Determine the [X, Y] coordinate at the center of the cell enclosing the given text.  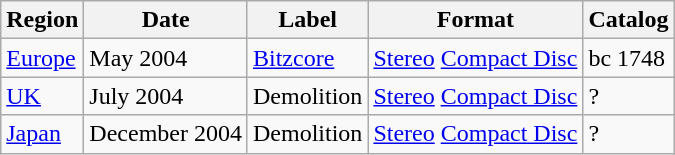
Japan [42, 134]
Format [476, 20]
Region [42, 20]
July 2004 [166, 96]
bc 1748 [628, 58]
Date [166, 20]
May 2004 [166, 58]
Label [307, 20]
UK [42, 96]
Bitzcore [307, 58]
Europe [42, 58]
Catalog [628, 20]
December 2004 [166, 134]
